Pinpoint the cell where the given text exists, returning its [x, y] midpoint coordinate. 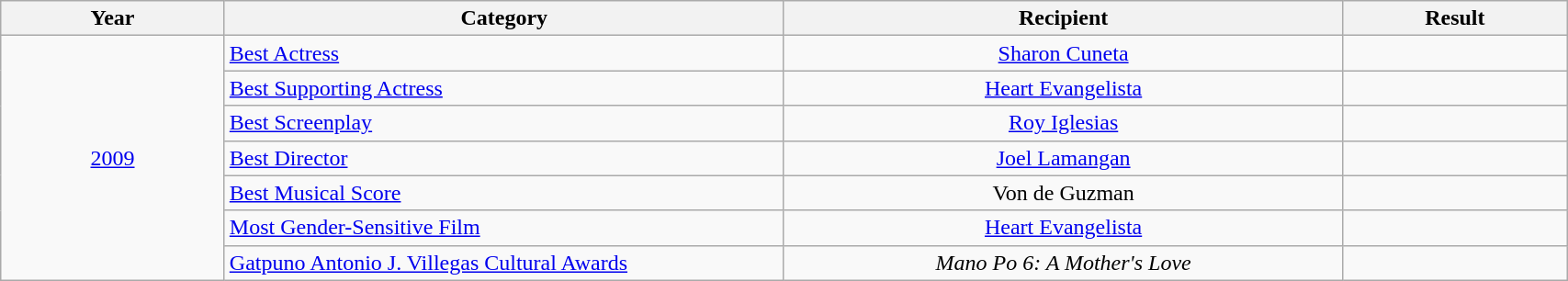
Recipient [1064, 18]
Von de Guzman [1064, 193]
Most Gender-Sensitive Film [503, 228]
Joel Lamangan [1064, 158]
Sharon Cuneta [1064, 53]
Best Director [503, 158]
Year [113, 18]
Best Actress [503, 53]
Best Musical Score [503, 193]
Result [1455, 18]
Roy Iglesias [1064, 123]
2009 [113, 158]
Mano Po 6: A Mother's Love [1064, 263]
Gatpuno Antonio J. Villegas Cultural Awards [503, 263]
Category [503, 18]
Best Screenplay [503, 123]
Best Supporting Actress [503, 88]
